Provide the (X, Y) coordinate of the cell's center where the given text is located.  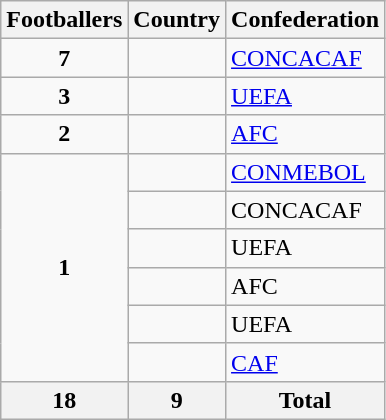
Country (177, 20)
Confederation (306, 20)
7 (64, 58)
9 (177, 400)
3 (64, 96)
Total (306, 400)
CAF (306, 362)
CONMEBOL (306, 172)
18 (64, 400)
1 (64, 267)
2 (64, 134)
Footballers (64, 20)
